Pinpoint the cell where the given text exists, returning its [X, Y] midpoint coordinate. 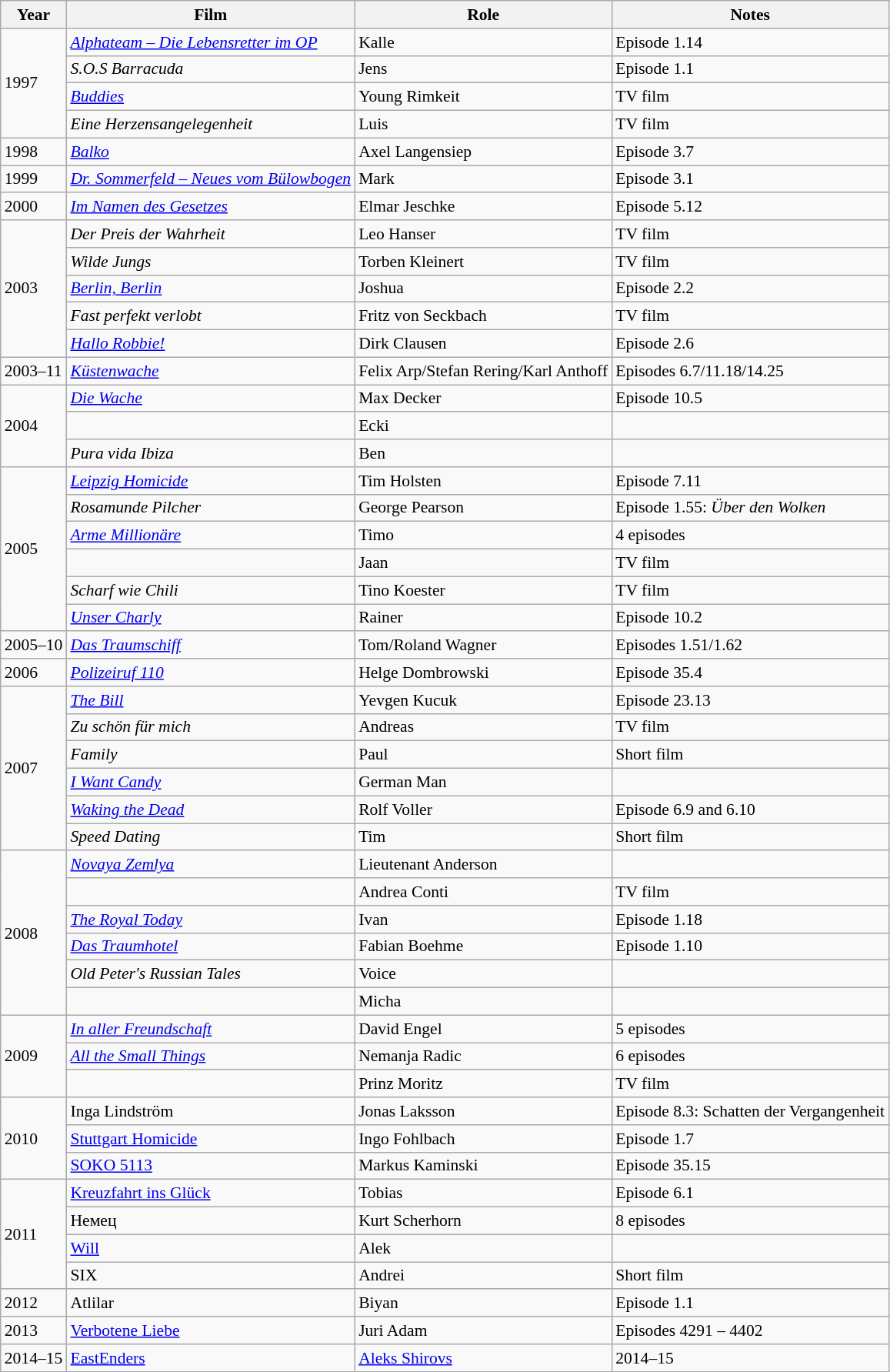
5 episodes [750, 1029]
Episode 23.13 [750, 700]
Elmar Jeschke [483, 207]
2010 [34, 1139]
Andreas [483, 727]
Episodes 4291 – 4402 [750, 1330]
Fritz von Seckbach [483, 316]
Ivan [483, 920]
Waking the Dead [211, 810]
Axel Langensiep [483, 152]
Film [211, 15]
Rolf Voller [483, 810]
Torben Kleinert [483, 262]
2012 [34, 1304]
2005 [34, 549]
Yevgen Kucuk [483, 700]
Episode 2.6 [750, 344]
2004 [34, 426]
2003 [34, 289]
Leo Hanser [483, 234]
Episode 2.2 [750, 289]
Will [211, 1248]
The Bill [211, 700]
Episode 10.2 [750, 618]
Episode 5.12 [750, 207]
Andrea Conti [483, 892]
Notes [750, 15]
2013 [34, 1330]
Episode 3.7 [750, 152]
Year [34, 15]
German Man [483, 783]
Polizeiruf 110 [211, 673]
2011 [34, 1234]
2000 [34, 207]
Juri Adam [483, 1330]
Ben [483, 453]
Episodes 1.51/1.62 [750, 646]
Fast perfekt verlobt [211, 316]
Fabian Boehme [483, 946]
Leipzig Homicide [211, 481]
2009 [34, 1056]
Rainer [483, 618]
Max Decker [483, 399]
Voice [483, 974]
2006 [34, 673]
Episode 1.14 [750, 42]
Wilde Jungs [211, 262]
EastEnders [211, 1358]
Stuttgart Homicide [211, 1139]
Im Namen des Gesetzes [211, 207]
Mark [483, 179]
2005–10 [34, 646]
Felix Arp/Stefan Rering/Karl Anthoff [483, 371]
Episode 1.55: Über den Wolken [750, 508]
In aller Freundschaft [211, 1029]
Jens [483, 69]
Der Preis der Wahrheit [211, 234]
Paul [483, 755]
Alek [483, 1248]
8 episodes [750, 1221]
Tino Koester [483, 590]
Das Traumschiff [211, 646]
Kalle [483, 42]
Joshua [483, 289]
Tobias [483, 1193]
Prinz Moritz [483, 1084]
Rosamunde Pilcher [211, 508]
Episode 1.7 [750, 1139]
Episode 6.9 and 6.10 [750, 810]
Dr. Sommerfeld – Neues vom Bülowbogen [211, 179]
Episode 6.1 [750, 1193]
S.O.S Barracuda [211, 69]
2008 [34, 933]
All the Small Things [211, 1057]
Markus Kaminski [483, 1166]
Buddies [211, 97]
Tom/Roland Wagner [483, 646]
Episode 35.4 [750, 673]
Episode 1.18 [750, 920]
SOKO 5113 [211, 1166]
2003–11 [34, 371]
Küstenwache [211, 371]
Hallo Robbie! [211, 344]
4 episodes [750, 536]
Zu schön für mich [211, 727]
Timo [483, 536]
Episodes 6.7/11.18/14.25 [750, 371]
Atlilar [211, 1304]
Role [483, 15]
Das Traumhotel [211, 946]
Jaan [483, 563]
Pura vida Ibiza [211, 453]
Episode 1.10 [750, 946]
Die Wache [211, 399]
Speed Dating [211, 837]
Young Rimkeit [483, 97]
David Engel [483, 1029]
I Want Candy [211, 783]
Eine Herzensangelegenheit [211, 125]
Ecki [483, 426]
Novaya Zemlya [211, 865]
Biyan [483, 1304]
Micha [483, 1002]
Inga Lindström [211, 1111]
Немец [211, 1221]
Unser Charly [211, 618]
The Royal Today [211, 920]
George Pearson [483, 508]
6 episodes [750, 1057]
Helge Dombrowski [483, 673]
Dirk Clausen [483, 344]
Jonas Laksson [483, 1111]
Berlin, Berlin [211, 289]
Kurt Scherhorn [483, 1221]
Episode 8.3: Schatten der Vergangenheit [750, 1111]
Balko [211, 152]
Episode 35.15 [750, 1166]
2007 [34, 769]
Tim Holsten [483, 481]
Luis [483, 125]
1999 [34, 179]
Arme Millionäre [211, 536]
Family [211, 755]
Ingo Fohlbach [483, 1139]
Scharf wie Chili [211, 590]
Episode 3.1 [750, 179]
Nemanja Radic [483, 1057]
SIX [211, 1276]
Alphateam – Die Lebensretter im OP [211, 42]
Andrei [483, 1276]
Episode 7.11 [750, 481]
Lieutenant Anderson [483, 865]
Episode 10.5 [750, 399]
Aleks Shirovs [483, 1358]
1997 [34, 83]
Verbotene Liebe [211, 1330]
Tim [483, 837]
1998 [34, 152]
Old Peter's Russian Tales [211, 974]
Kreuzfahrt ins Glück [211, 1193]
